Capture the cell that displays the provided text and extract its [x, y] central coordinate. 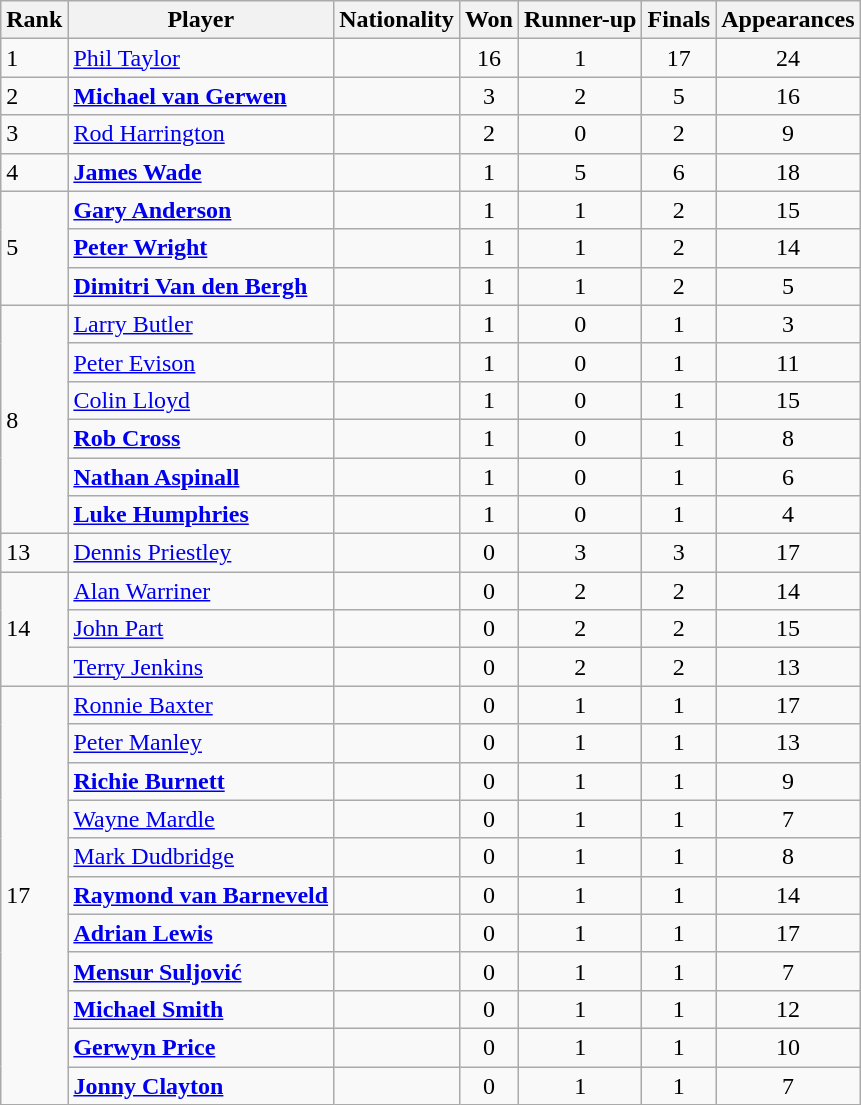
Gerwyn Price [201, 1047]
James Wade [201, 172]
Dennis Priestley [201, 553]
Larry Butler [201, 324]
Luke Humphries [201, 515]
Michael van Gerwen [201, 96]
Peter Manley [201, 743]
Adrian Lewis [201, 933]
Appearances [788, 20]
Raymond van Barneveld [201, 895]
Phil Taylor [201, 58]
Peter Evison [201, 362]
Rod Harrington [201, 134]
Rank [34, 20]
Mensur Suljović [201, 971]
Runner-up [580, 20]
Nationality [397, 20]
10 [788, 1047]
Finals [679, 20]
Gary Anderson [201, 210]
Jonny Clayton [201, 1085]
Terry Jenkins [201, 667]
Player [201, 20]
Rob Cross [201, 438]
18 [788, 172]
Mark Dudbridge [201, 857]
Peter Wright [201, 248]
Won [488, 20]
Wayne Mardle [201, 819]
11 [788, 362]
Colin Lloyd [201, 400]
12 [788, 1009]
Dimitri Van den Bergh [201, 286]
John Part [201, 629]
Alan Warriner [201, 591]
Ronnie Baxter [201, 705]
Michael Smith [201, 1009]
Richie Burnett [201, 781]
Nathan Aspinall [201, 477]
24 [788, 58]
